From the cell containing the given text, extract its center point as [x, y] coordinate. 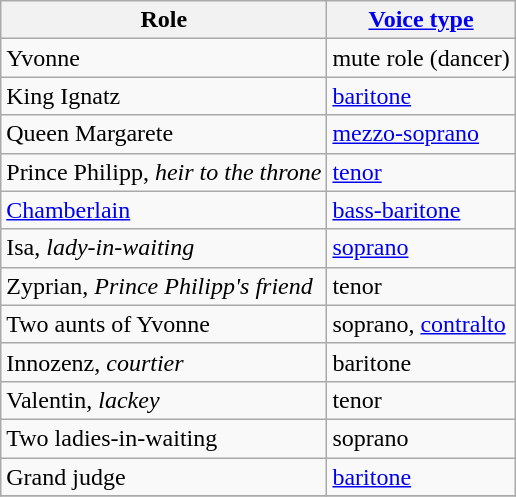
Two aunts of Yvonne [164, 324]
Isa, lady-in-waiting [164, 248]
soprano, contralto [421, 324]
Two ladies-in-waiting [164, 438]
Grand judge [164, 477]
Chamberlain [164, 210]
bass-baritone [421, 210]
Yvonne [164, 58]
Prince Philipp, heir to the throne [164, 172]
Zyprian, Prince Philipp's friend [164, 286]
Queen Margarete [164, 134]
mezzo-soprano [421, 134]
Voice type [421, 20]
Role [164, 20]
King Ignatz [164, 96]
mute role (dancer) [421, 58]
Innozenz, courtier [164, 362]
Valentin, lackey [164, 400]
